Find where the given text appears and provide that cell's center as [X, Y] coordinate. 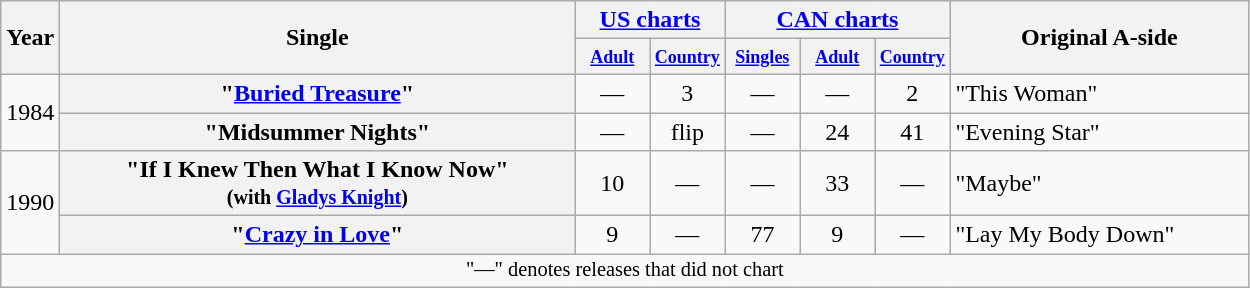
"Evening Star" [1100, 131]
77 [762, 235]
"Lay My Body Down" [1100, 235]
"—" denotes releases that did not chart [625, 271]
flip [688, 131]
Single [318, 38]
Singles [762, 57]
10 [612, 184]
US charts [650, 20]
3 [688, 93]
24 [838, 131]
Original A-side [1100, 38]
"This Woman" [1100, 93]
"If I Knew Then What I Know Now"(with Gladys Knight) [318, 184]
1984 [30, 112]
41 [912, 131]
CAN charts [838, 20]
"Midsummer Nights" [318, 131]
"Maybe" [1100, 184]
"Buried Treasure" [318, 93]
2 [912, 93]
Year [30, 38]
1990 [30, 202]
33 [838, 184]
"Crazy in Love" [318, 235]
